Capture the cell that displays the provided text and extract its (X, Y) central coordinate. 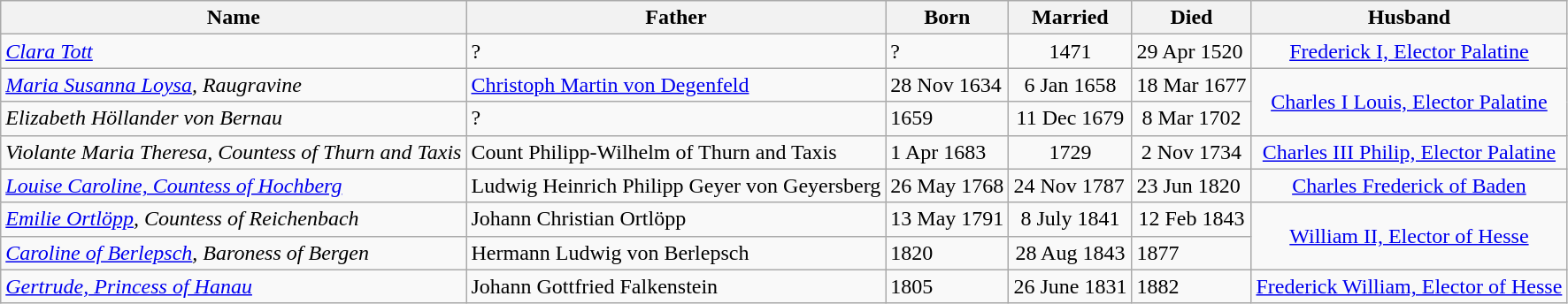
26 May 1768 (947, 186)
Frederick William, Elector of Hesse (1409, 286)
11 Dec 1679 (1071, 118)
1882 (1191, 286)
1729 (1071, 152)
1471 (1071, 51)
Married (1071, 18)
Charles I Louis, Elector Palatine (1409, 102)
Frederick I, Elector Palatine (1409, 51)
Charles III Philip, Elector Palatine (1409, 152)
1 Apr 1683 (947, 152)
Clara Tott (234, 51)
8 July 1841 (1071, 219)
Born (947, 18)
8 Mar 1702 (1191, 118)
Violante Maria Theresa, Countess of Thurn and Taxis (234, 152)
Father (676, 18)
1877 (1191, 253)
12 Feb 1843 (1191, 219)
William II, Elector of Hesse (1409, 236)
28 Nov 1634 (947, 85)
Hermann Ludwig von Berlepsch (676, 253)
26 June 1831 (1071, 286)
Gertrude, Princess of Hanau (234, 286)
Caroline of Berlepsch, Baroness of Bergen (234, 253)
6 Jan 1658 (1071, 85)
1820 (947, 253)
Louise Caroline, Countess of Hochberg (234, 186)
13 May 1791 (947, 219)
Name (234, 18)
2 Nov 1734 (1191, 152)
28 Aug 1843 (1071, 253)
Johann Christian Ortlöpp (676, 219)
Maria Susanna Loysa, Raugravine (234, 85)
Ludwig Heinrich Philipp Geyer von Geyersberg (676, 186)
Christoph Martin von Degenfeld (676, 85)
Elizabeth Höllander von Bernau (234, 118)
Died (1191, 18)
Johann Gottfried Falkenstein (676, 286)
Count Philipp-Wilhelm of Thurn and Taxis (676, 152)
Emilie Ortlöpp, Countess of Reichenbach (234, 219)
24 Nov 1787 (1071, 186)
23 Jun 1820 (1191, 186)
18 Mar 1677 (1191, 85)
1659 (947, 118)
Husband (1409, 18)
1805 (947, 286)
29 Apr 1520 (1191, 51)
Charles Frederick of Baden (1409, 186)
